Output the [x, y] coordinate of the center of the cell containing the given text.  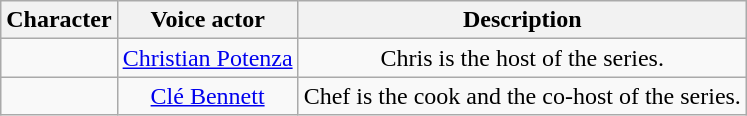
Clé Bennett [208, 96]
Character [59, 20]
Christian Potenza [208, 58]
Description [522, 20]
Chris is the host of the series. [522, 58]
Voice actor [208, 20]
Chef is the cook and the co-host of the series. [522, 96]
